Capture the cell that displays the provided text and extract its [X, Y] central coordinate. 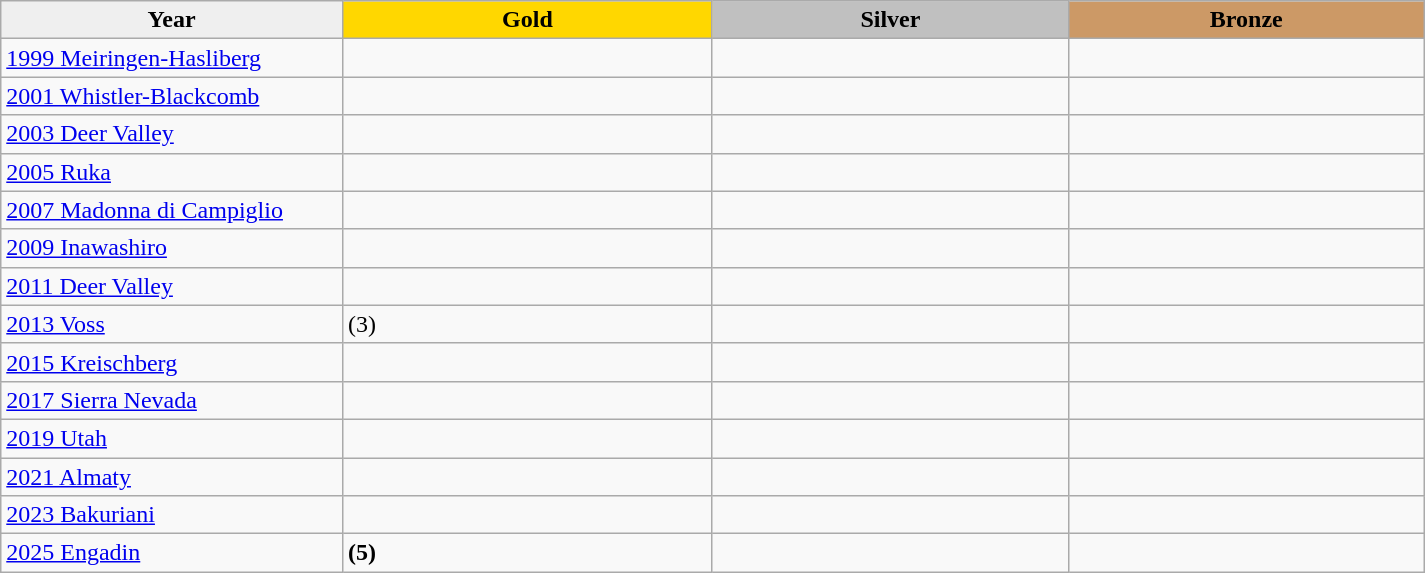
Bronze [1246, 20]
(5) [527, 553]
2021 Almaty [172, 477]
Silver [890, 20]
2005 Ruka [172, 172]
2001 Whistler-Blackcomb [172, 96]
1999 Meiringen-Hasliberg [172, 58]
2015 Kreischberg [172, 362]
Gold [527, 20]
2019 Utah [172, 438]
2009 Inawashiro [172, 248]
2007 Madonna di Campiglio [172, 210]
(3) [527, 324]
2025 Engadin [172, 553]
Year [172, 20]
2017 Sierra Nevada [172, 400]
2013 Voss [172, 324]
2003 Deer Valley [172, 134]
2011 Deer Valley [172, 286]
2023 Bakuriani [172, 515]
